For the text-containing cell, return its midpoint in (x, y) coordinate format. 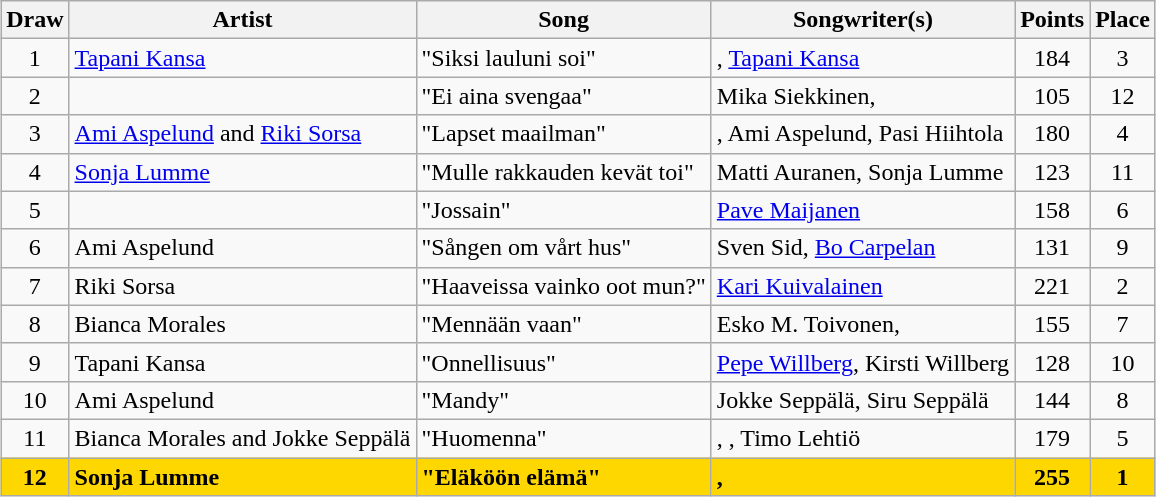
"Siksi lauluni soi" (564, 58)
Jokke Seppälä, Siru Seppälä (862, 400)
105 (1052, 96)
, (862, 477)
255 (1052, 477)
Riki Sorsa (242, 286)
"Haaveissa vainko oot mun?" (564, 286)
Esko M. Toivonen, (862, 324)
184 (1052, 58)
Bianca Morales (242, 324)
Pepe Willberg, Kirsti Willberg (862, 362)
"Jossain" (564, 210)
"Eläköön elämä" (564, 477)
"Sången om vårt hus" (564, 248)
"Ei aina svengaa" (564, 96)
123 (1052, 172)
"Huomenna" (564, 438)
, , Timo Lehtiö (862, 438)
Pave Maijanen (862, 210)
"Onnellisuus" (564, 362)
Songwriter(s) (862, 20)
"Mennään vaan" (564, 324)
Kari Kuivalainen (862, 286)
179 (1052, 438)
155 (1052, 324)
Mika Siekkinen, (862, 96)
"Mulle rakkauden kevät toi" (564, 172)
180 (1052, 134)
"Mandy" (564, 400)
Artist (242, 20)
Sven Sid, Bo Carpelan (862, 248)
Song (564, 20)
221 (1052, 286)
Bianca Morales and Jokke Seppälä (242, 438)
Matti Auranen, Sonja Lumme (862, 172)
131 (1052, 248)
, Ami Aspelund, Pasi Hiihtola (862, 134)
Points (1052, 20)
Place (1123, 20)
144 (1052, 400)
Draw (35, 20)
158 (1052, 210)
"Lapset maailman" (564, 134)
Ami Aspelund and Riki Sorsa (242, 134)
, Tapani Kansa (862, 58)
128 (1052, 362)
